Provide the (x, y) coordinate of the cell's center where the given text is located.  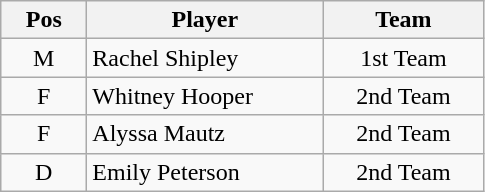
D (44, 172)
1st Team (404, 58)
M (44, 58)
Pos (44, 20)
Whitney Hooper (205, 96)
Rachel Shipley (205, 58)
Alyssa Mautz (205, 134)
Player (205, 20)
Team (404, 20)
Emily Peterson (205, 172)
